Pinpoint the cell where the given text exists, returning its (X, Y) midpoint coordinate. 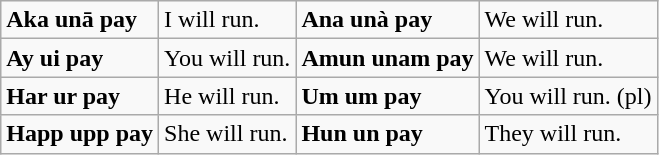
Har ur pay (80, 96)
Happ upp pay (80, 134)
Hun un pay (388, 134)
You will run. (pl) (568, 96)
Aka unā pay (80, 20)
Amun unam pay (388, 58)
Um um pay (388, 96)
You will run. (228, 58)
He will run. (228, 96)
Ay ui pay (80, 58)
Ana unà pay (388, 20)
They will run. (568, 134)
She will run. (228, 134)
I will run. (228, 20)
